For the text-containing cell, return its midpoint in [X, Y] coordinate format. 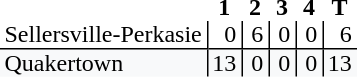
Quakertown [104, 63]
Sellersville-Perkasie [104, 35]
